Return (X, Y) of the center of cell containing provided text 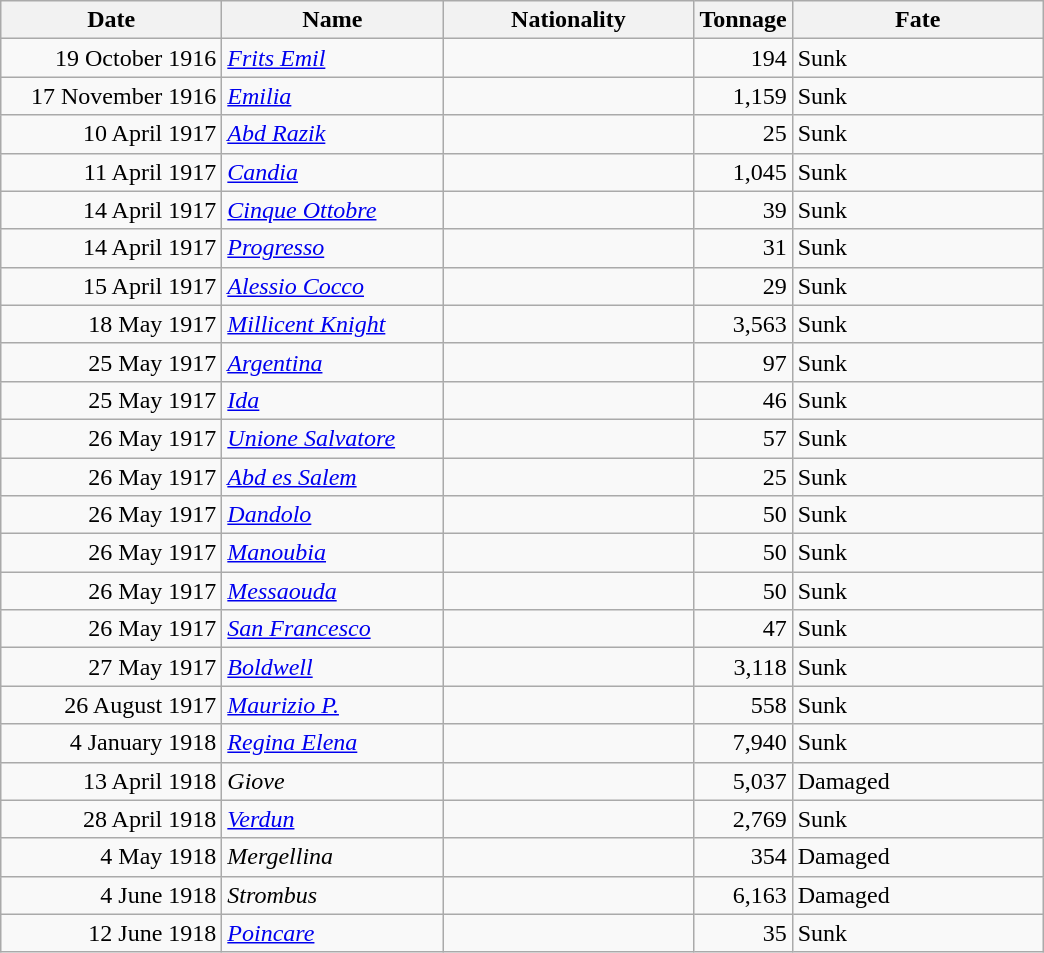
7,940 (743, 743)
31 (743, 248)
Maurizio P. (332, 705)
27 May 1917 (112, 667)
6,163 (743, 895)
Poincare (332, 933)
5,037 (743, 781)
Giove (332, 781)
11 April 1917 (112, 172)
Millicent Knight (332, 324)
Strombus (332, 895)
Name (332, 20)
Nationality (568, 20)
47 (743, 629)
Candia (332, 172)
Abd es Salem (332, 477)
18 May 1917 (112, 324)
Regina Elena (332, 743)
Unione Salvatore (332, 438)
Messaouda (332, 591)
3,118 (743, 667)
Progresso (332, 248)
57 (743, 438)
10 April 1917 (112, 134)
Frits Emil (332, 58)
28 April 1918 (112, 819)
Cinque Ottobre (332, 210)
Fate (918, 20)
46 (743, 400)
17 November 1916 (112, 96)
35 (743, 933)
15 April 1917 (112, 286)
Argentina (332, 362)
Dandolo (332, 515)
Boldwell (332, 667)
Date (112, 20)
4 June 1918 (112, 895)
San Francesco (332, 629)
Abd Razik (332, 134)
12 June 1918 (112, 933)
29 (743, 286)
Manoubia (332, 553)
354 (743, 857)
Tonnage (743, 20)
558 (743, 705)
97 (743, 362)
4 May 1918 (112, 857)
Alessio Cocco (332, 286)
13 April 1918 (112, 781)
3,563 (743, 324)
39 (743, 210)
19 October 1916 (112, 58)
4 January 1918 (112, 743)
Ida (332, 400)
194 (743, 58)
26 August 1917 (112, 705)
Emilia (332, 96)
2,769 (743, 819)
1,045 (743, 172)
Mergellina (332, 857)
1,159 (743, 96)
Verdun (332, 819)
